Search for the cell housing the specified text and yield its (X, Y) center coordinate. 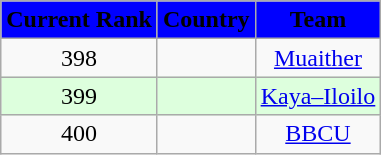
Kaya–Iloilo (318, 96)
BBCU (318, 134)
399 (80, 96)
398 (80, 58)
400 (80, 134)
Muaither (318, 58)
Country (206, 20)
Team (318, 20)
Current Rank (80, 20)
